Identify which cell holds the provided text, then report its [X, Y] central coordinate. 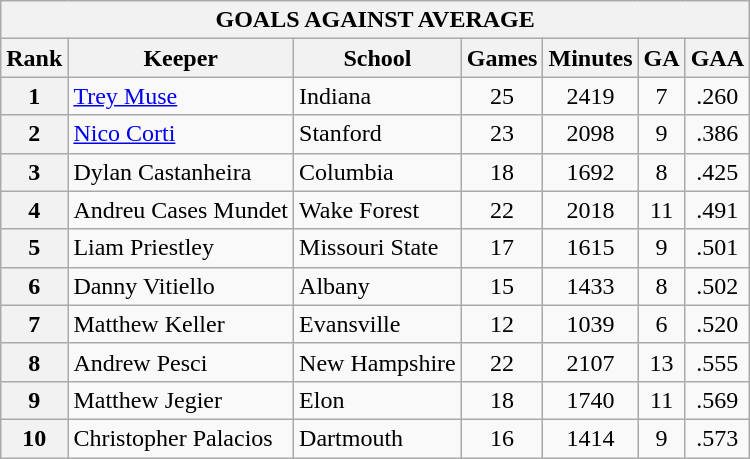
New Hampshire [378, 362]
Matthew Jegier [181, 400]
1414 [590, 438]
Wake Forest [378, 210]
Albany [378, 286]
1615 [590, 248]
5 [34, 248]
Evansville [378, 324]
Christopher Palacios [181, 438]
Minutes [590, 58]
.502 [717, 286]
1039 [590, 324]
Andreu Cases Mundet [181, 210]
2107 [590, 362]
Trey Muse [181, 96]
.386 [717, 134]
.573 [717, 438]
Indiana [378, 96]
Keeper [181, 58]
1433 [590, 286]
.491 [717, 210]
2 [34, 134]
School [378, 58]
15 [502, 286]
23 [502, 134]
2018 [590, 210]
.520 [717, 324]
4 [34, 210]
Matthew Keller [181, 324]
GOALS AGAINST AVERAGE [376, 20]
Dylan Castanheira [181, 172]
12 [502, 324]
Andrew Pesci [181, 362]
3 [34, 172]
Liam Priestley [181, 248]
1 [34, 96]
1740 [590, 400]
Stanford [378, 134]
10 [34, 438]
Rank [34, 58]
GA [662, 58]
Danny Vitiello [181, 286]
.569 [717, 400]
.260 [717, 96]
16 [502, 438]
Dartmouth [378, 438]
13 [662, 362]
.555 [717, 362]
Missouri State [378, 248]
GAA [717, 58]
.501 [717, 248]
1692 [590, 172]
Columbia [378, 172]
2419 [590, 96]
Nico Corti [181, 134]
2098 [590, 134]
Games [502, 58]
.425 [717, 172]
17 [502, 248]
Elon [378, 400]
25 [502, 96]
